Output the [x, y] coordinate of the center of the cell containing the given text.  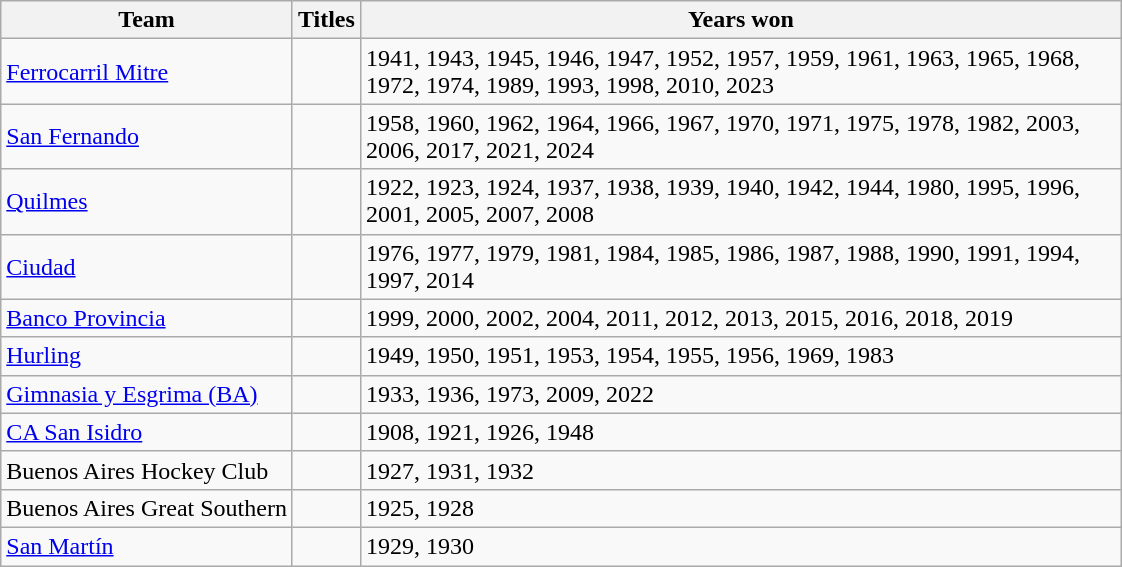
1927, 1931, 1932 [740, 470]
1908, 1921, 1926, 1948 [740, 432]
San Martín [147, 546]
Ciudad [147, 266]
1922, 1923, 1924, 1937, 1938, 1939, 1940, 1942, 1944, 1980, 1995, 1996, 2001, 2005, 2007, 2008 [740, 202]
1999, 2000, 2002, 2004, 2011, 2012, 2013, 2015, 2016, 2018, 2019 [740, 318]
Banco Provincia [147, 318]
Buenos Aires Hockey Club [147, 470]
Hurling [147, 356]
1941, 1943, 1945, 1946, 1947, 1952, 1957, 1959, 1961, 1963, 1965, 1968, 1972, 1974, 1989, 1993, 1998, 2010, 2023 [740, 72]
Ferrocarril Mitre [147, 72]
1933, 1936, 1973, 2009, 2022 [740, 394]
Years won [740, 20]
1949, 1950, 1951, 1953, 1954, 1955, 1956, 1969, 1983 [740, 356]
1929, 1930 [740, 546]
1958, 1960, 1962, 1964, 1966, 1967, 1970, 1971, 1975, 1978, 1982, 2003, 2006, 2017, 2021, 2024 [740, 136]
1976, 1977, 1979, 1981, 1984, 1985, 1986, 1987, 1988, 1990, 1991, 1994, 1997, 2014 [740, 266]
Gimnasia y Esgrima (BA) [147, 394]
San Fernando [147, 136]
1925, 1928 [740, 508]
Quilmes [147, 202]
CA San Isidro [147, 432]
Team [147, 20]
Buenos Aires Great Southern [147, 508]
Titles [326, 20]
